Output the (x, y) coordinate of the center of the cell containing the given text.  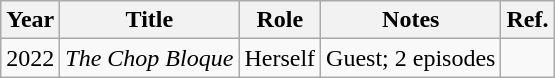
Title (150, 20)
Role (280, 20)
Guest; 2 episodes (411, 58)
The Chop Bloque (150, 58)
Herself (280, 58)
Ref. (528, 20)
Year (30, 20)
2022 (30, 58)
Notes (411, 20)
